Return the [X, Y] coordinate for the center point of the cell that contains the specified text.  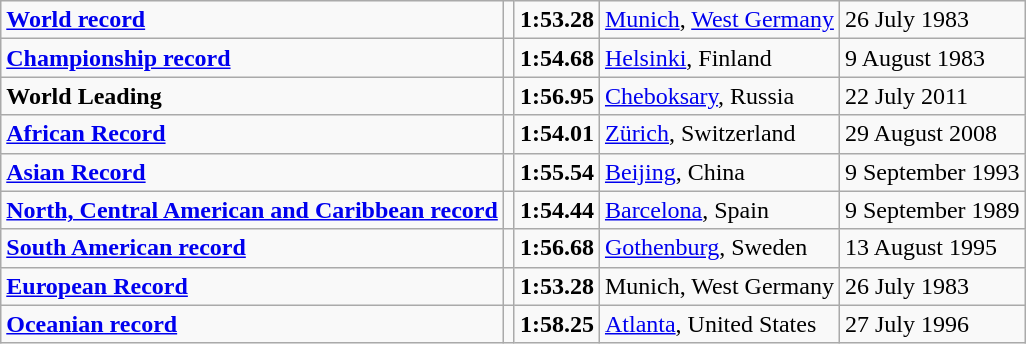
North, Central American and Caribbean record [252, 210]
29 August 2008 [932, 134]
1:58.25 [556, 324]
9 August 1983 [932, 58]
1:54.68 [556, 58]
1:54.44 [556, 210]
1:55.54 [556, 172]
Cheboksary, Russia [719, 96]
1:56.68 [556, 248]
Oceanian record [252, 324]
World record [252, 20]
Atlanta, United States [719, 324]
European Record [252, 286]
World Leading [252, 96]
Asian Record [252, 172]
South American record [252, 248]
Beijing, China [719, 172]
13 August 1995 [932, 248]
1:54.01 [556, 134]
Gothenburg, Sweden [719, 248]
1:56.95 [556, 96]
African Record [252, 134]
22 July 2011 [932, 96]
Championship record [252, 58]
Barcelona, Spain [719, 210]
9 September 1989 [932, 210]
Zürich, Switzerland [719, 134]
Helsinki, Finland [719, 58]
9 September 1993 [932, 172]
27 July 1996 [932, 324]
